For the text-containing cell, return its midpoint in [X, Y] coordinate format. 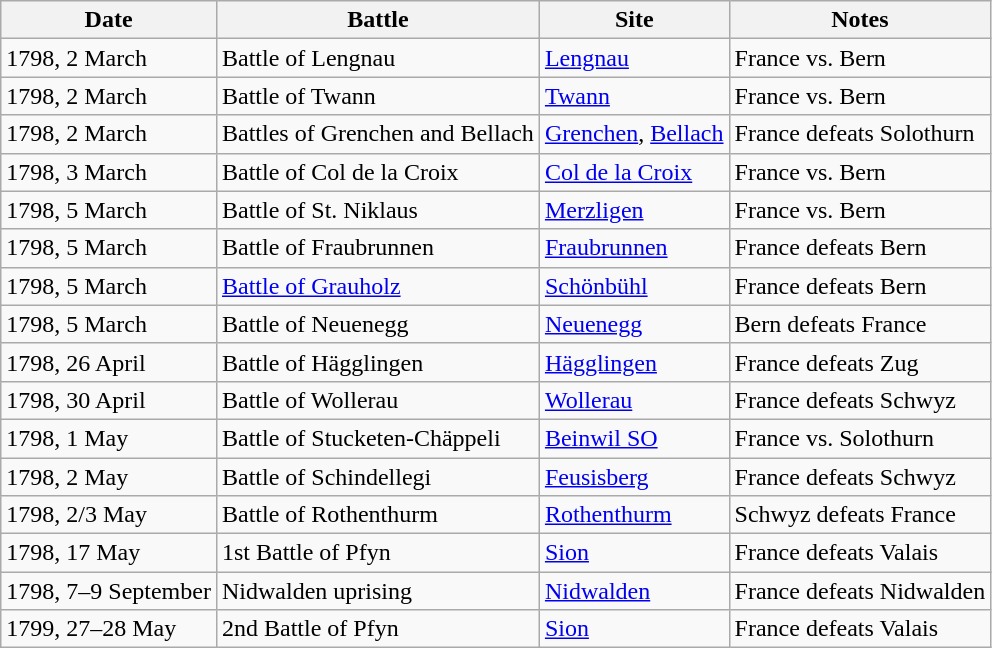
Battle of Neuenegg [378, 324]
Fraubrunnen [634, 248]
1798, 2 May [109, 477]
Battle of Grauholz [378, 286]
Battle [378, 20]
1799, 27–28 May [109, 629]
France defeats Zug [860, 362]
France vs. Solothurn [860, 438]
France defeats Solothurn [860, 134]
Nidwalden uprising [378, 591]
Notes [860, 20]
France defeats Nidwalden [860, 591]
Battle of Lengnau [378, 58]
Schwyz defeats France [860, 515]
Hägglingen [634, 362]
Merzligen [634, 210]
Col de la Croix [634, 172]
Wollerau [634, 400]
Battle of Rothenthurm [378, 515]
Nidwalden [634, 591]
1798, 7–9 September [109, 591]
Date [109, 20]
1798, 26 April [109, 362]
Site [634, 20]
Bern defeats France [860, 324]
1798, 30 April [109, 400]
2nd Battle of Pfyn [378, 629]
Rothenthurm [634, 515]
Battle of Col de la Croix [378, 172]
1798, 3 March [109, 172]
Beinwil SO [634, 438]
Neuenegg [634, 324]
Battle of Hägglingen [378, 362]
Feusisberg [634, 477]
Grenchen, Bellach [634, 134]
Battle of Twann [378, 96]
Schönbühl [634, 286]
Battles of Grenchen and Bellach [378, 134]
Twann [634, 96]
Battle of Wollerau [378, 400]
Battle of Fraubrunnen [378, 248]
Battle of Stucketen-Chäppeli [378, 438]
1st Battle of Pfyn [378, 553]
Lengnau [634, 58]
Battle of Schindellegi [378, 477]
1798, 1 May [109, 438]
1798, 2/3 May [109, 515]
Battle of St. Niklaus [378, 210]
1798, 17 May [109, 553]
